Scan for the cell matching the given text and deliver its [x, y] coordinate at center. 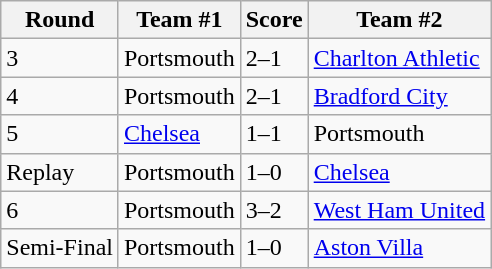
Aston Villa [399, 248]
5 [60, 134]
4 [60, 96]
3–2 [274, 210]
Charlton Athletic [399, 58]
Semi-Final [60, 248]
1–1 [274, 134]
Team #2 [399, 20]
3 [60, 58]
6 [60, 210]
Team #1 [179, 20]
Score [274, 20]
Replay [60, 172]
Bradford City [399, 96]
West Ham United [399, 210]
Round [60, 20]
